Identify which cell holds the provided text, then report its [X, Y] central coordinate. 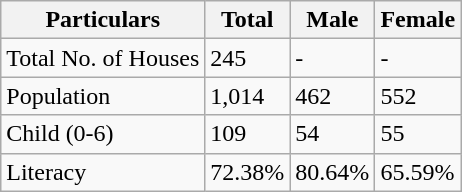
Population [103, 96]
245 [248, 58]
462 [332, 96]
1,014 [248, 96]
Female [418, 20]
Child (0-6) [103, 134]
Total [248, 20]
Total No. of Houses [103, 58]
72.38% [248, 172]
Literacy [103, 172]
Male [332, 20]
552 [418, 96]
65.59% [418, 172]
54 [332, 134]
Particulars [103, 20]
109 [248, 134]
55 [418, 134]
80.64% [332, 172]
